Pinpoint the cell where the given text exists, returning its [X, Y] midpoint coordinate. 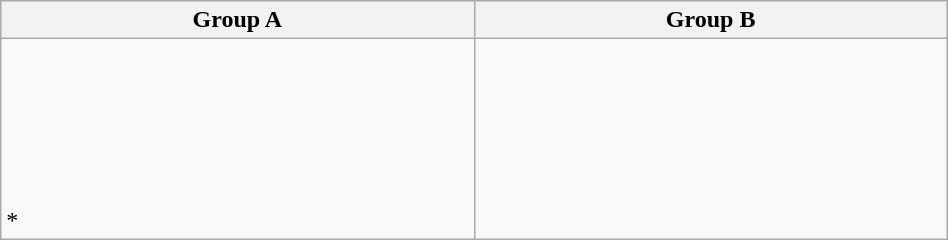
* [238, 139]
Group A [238, 20]
Group B [710, 20]
